From the cell containing the given text, extract its center point as [x, y] coordinate. 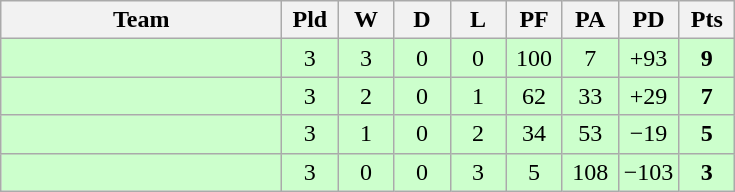
PD [648, 20]
34 [534, 134]
L [478, 20]
−103 [648, 172]
53 [590, 134]
PA [590, 20]
33 [590, 96]
Team [142, 20]
100 [534, 58]
D [422, 20]
−19 [648, 134]
108 [590, 172]
+29 [648, 96]
Pts [707, 20]
Pld [310, 20]
9 [707, 58]
62 [534, 96]
+93 [648, 58]
W [366, 20]
PF [534, 20]
